Scan for the cell matching the given text and deliver its [X, Y] coordinate at center. 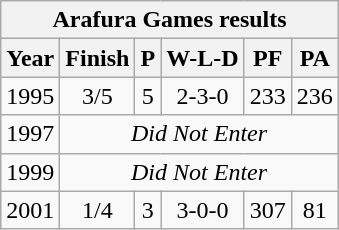
W-L-D [203, 58]
Arafura Games results [170, 20]
3 [148, 210]
Year [30, 58]
1/4 [98, 210]
1999 [30, 172]
307 [268, 210]
PA [314, 58]
Finish [98, 58]
1995 [30, 96]
1997 [30, 134]
233 [268, 96]
3-0-0 [203, 210]
3/5 [98, 96]
5 [148, 96]
P [148, 58]
2-3-0 [203, 96]
236 [314, 96]
2001 [30, 210]
PF [268, 58]
81 [314, 210]
